Detect which cell encompasses the target text, then output its (x, y) center coordinate. 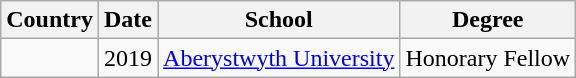
Degree (488, 20)
Aberystwyth University (279, 58)
Date (128, 20)
Country (50, 20)
2019 (128, 58)
School (279, 20)
Honorary Fellow (488, 58)
